Search for the cell housing the specified text and yield its [X, Y] center coordinate. 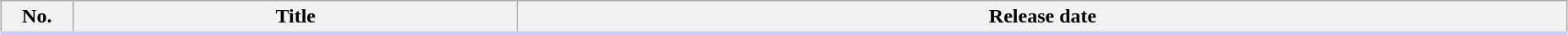
Title [295, 17]
No. [37, 17]
Release date [1043, 17]
